Find where the given text appears and provide that cell's center as [x, y] coordinate. 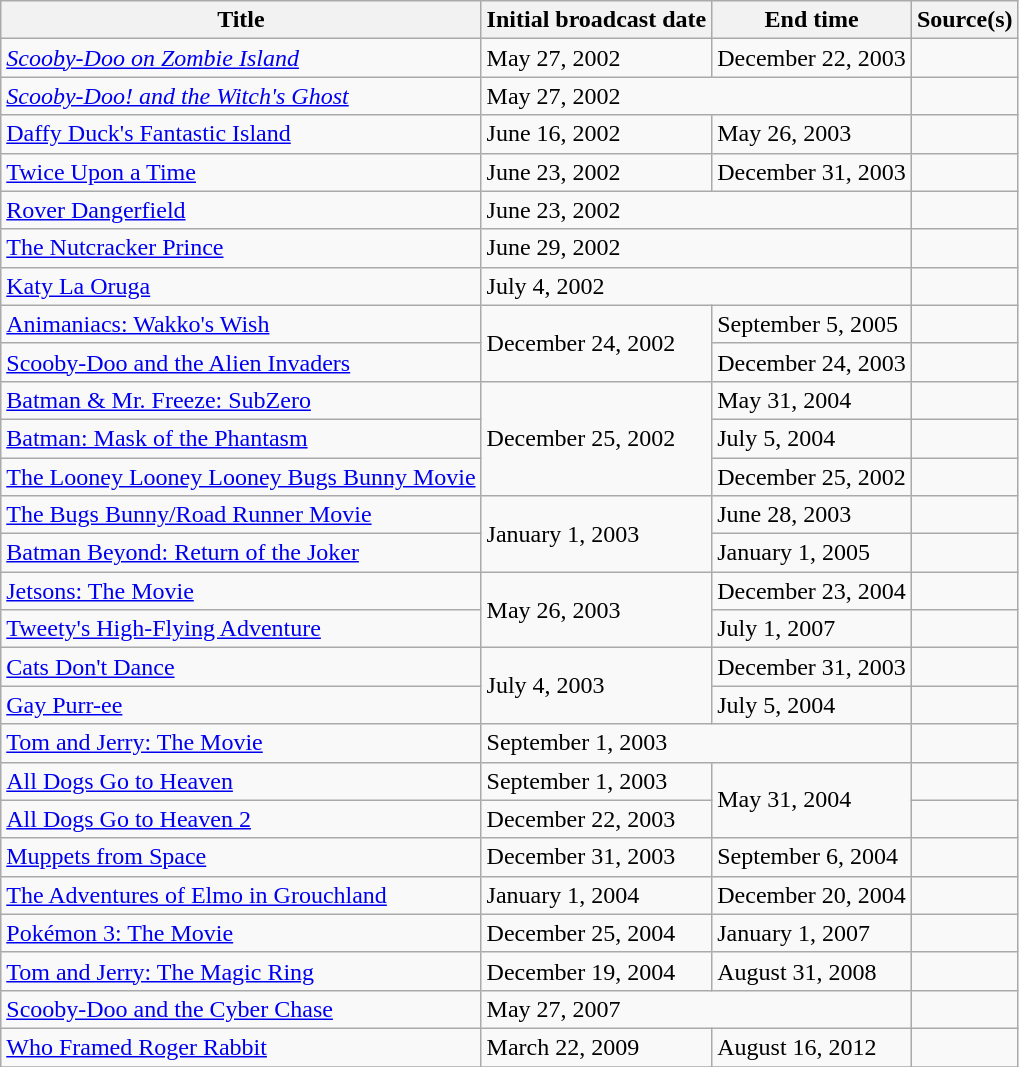
May 27, 2007 [696, 1009]
December 20, 2004 [812, 895]
Jetsons: The Movie [241, 591]
December 25, 2004 [596, 933]
Scooby-Doo and the Alien Invaders [241, 362]
January 1, 2004 [596, 895]
December 23, 2004 [812, 591]
December 24, 2003 [812, 362]
September 5, 2005 [812, 324]
Muppets from Space [241, 857]
January 1, 2003 [596, 534]
Scooby-Doo! and the Witch's Ghost [241, 96]
Tom and Jerry: The Magic Ring [241, 971]
Gay Purr-ee [241, 705]
June 16, 2002 [596, 134]
August 16, 2012 [812, 1047]
All Dogs Go to Heaven 2 [241, 819]
August 31, 2008 [812, 971]
September 6, 2004 [812, 857]
January 1, 2005 [812, 553]
Animaniacs: Wakko's Wish [241, 324]
June 29, 2002 [696, 248]
December 24, 2002 [596, 343]
The Looney Looney Looney Bugs Bunny Movie [241, 477]
Batman Beyond: Return of the Joker [241, 553]
December 19, 2004 [596, 971]
Initial broadcast date [596, 20]
Batman: Mask of the Phantasm [241, 438]
Batman & Mr. Freeze: SubZero [241, 400]
Tweety's High-Flying Adventure [241, 629]
Who Framed Roger Rabbit [241, 1047]
July 4, 2003 [596, 686]
July 4, 2002 [696, 286]
June 28, 2003 [812, 515]
March 22, 2009 [596, 1047]
Twice Upon a Time [241, 172]
July 1, 2007 [812, 629]
January 1, 2007 [812, 933]
Katy La Oruga [241, 286]
Rover Dangerfield [241, 210]
Title [241, 20]
Source(s) [964, 20]
Cats Don't Dance [241, 667]
Tom and Jerry: The Movie [241, 743]
End time [812, 20]
All Dogs Go to Heaven [241, 781]
Daffy Duck's Fantastic Island [241, 134]
Scooby-Doo on Zombie Island [241, 58]
Scooby-Doo and the Cyber Chase [241, 1009]
The Bugs Bunny/Road Runner Movie [241, 515]
The Nutcracker Prince [241, 248]
The Adventures of Elmo in Grouchland [241, 895]
Pokémon 3: The Movie [241, 933]
